Extract the [X, Y] coordinate from the center of the cell holding the provided text.  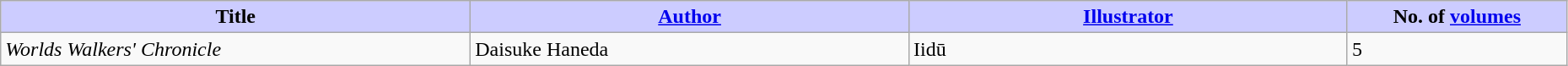
Title [236, 17]
Author [690, 17]
Illustrator [1129, 17]
Iidū [1129, 49]
No. of volumes [1457, 17]
5 [1457, 49]
Worlds Walkers' Chronicle [236, 49]
Daisuke Haneda [690, 49]
